From the cell containing the given text, extract its center point as [x, y] coordinate. 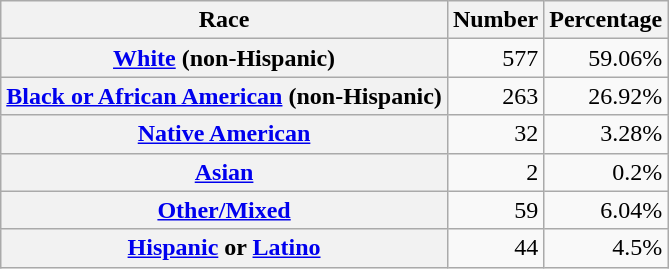
59 [495, 210]
Black or African American (non-Hispanic) [224, 96]
Native American [224, 134]
White (non-Hispanic) [224, 58]
6.04% [606, 210]
Percentage [606, 20]
3.28% [606, 134]
32 [495, 134]
44 [495, 248]
0.2% [606, 172]
Other/Mixed [224, 210]
Race [224, 20]
263 [495, 96]
2 [495, 172]
26.92% [606, 96]
Hispanic or Latino [224, 248]
Number [495, 20]
59.06% [606, 58]
Asian [224, 172]
4.5% [606, 248]
577 [495, 58]
